Determine the [X, Y] coordinate at the center of the cell enclosing the given text.  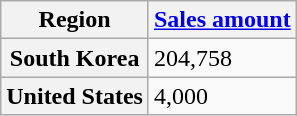
Region [75, 20]
Sales amount [222, 20]
204,758 [222, 58]
South Korea [75, 58]
United States [75, 96]
4,000 [222, 96]
